For the text-containing cell, return its midpoint in (x, y) coordinate format. 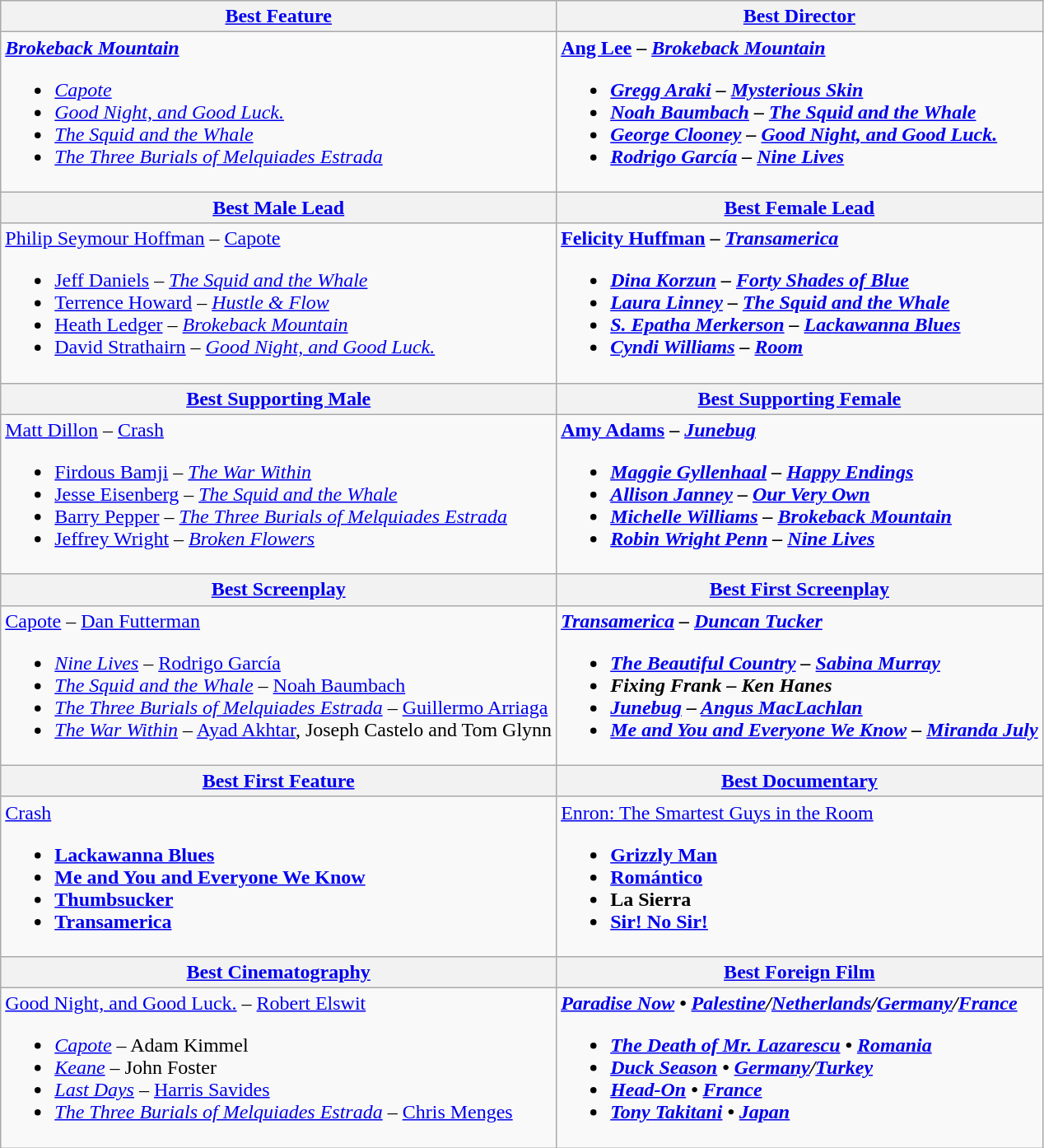
Best Documentary (799, 781)
Best Cinematography (278, 972)
Best Foreign Film (799, 972)
Brokeback MountainCapoteGood Night, and Good Luck.The Squid and the WhaleThe Three Burials of Melquiades Estrada (278, 112)
Amy Adams – JunebugMaggie Gyllenhaal – Happy EndingsAllison Janney – Our Very OwnMichelle Williams – Brokeback MountainRobin Wright Penn – Nine Lives (799, 494)
Best Supporting Female (799, 399)
Enron: The Smartest Guys in the RoomGrizzly ManRománticoLa SierraSir! No Sir! (799, 876)
CrashLackawanna BluesMe and You and Everyone We KnowThumbsuckerTransamerica (278, 876)
Best First Feature (278, 781)
Best Director (799, 16)
Best Feature (278, 16)
Best Supporting Male (278, 399)
Best First Screenplay (799, 590)
Best Male Lead (278, 208)
Best Screenplay (278, 590)
Best Female Lead (799, 208)
